Identify which cell holds the provided text, then report its [X, Y] central coordinate. 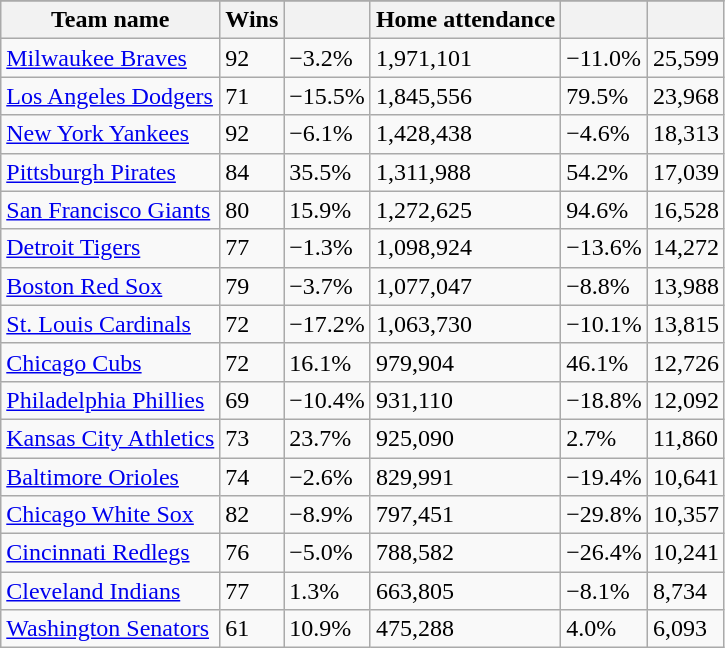
−10.4% [328, 400]
979,904 [465, 362]
23,968 [686, 96]
10,641 [686, 477]
1,063,730 [465, 324]
17,039 [686, 172]
San Francisco Giants [110, 210]
Washington Senators [110, 629]
Kansas City Athletics [110, 438]
788,582 [465, 553]
11,860 [686, 438]
46.1% [604, 362]
82 [252, 515]
10,357 [686, 515]
Pittsburgh Pirates [110, 172]
61 [252, 629]
76 [252, 553]
35.5% [328, 172]
829,991 [465, 477]
Baltimore Orioles [110, 477]
−29.8% [604, 515]
−8.9% [328, 515]
−8.8% [604, 286]
−26.4% [604, 553]
Cleveland Indians [110, 591]
1,077,047 [465, 286]
Detroit Tigers [110, 248]
14,272 [686, 248]
94.6% [604, 210]
8,734 [686, 591]
St. Louis Cardinals [110, 324]
Wins [252, 20]
−19.4% [604, 477]
663,805 [465, 591]
69 [252, 400]
12,092 [686, 400]
Chicago White Sox [110, 515]
10,241 [686, 553]
475,288 [465, 629]
New York Yankees [110, 134]
−4.6% [604, 134]
−3.7% [328, 286]
80 [252, 210]
−3.2% [328, 58]
79.5% [604, 96]
1,311,988 [465, 172]
797,451 [465, 515]
12,726 [686, 362]
13,815 [686, 324]
15.9% [328, 210]
25,599 [686, 58]
13,988 [686, 286]
71 [252, 96]
6,093 [686, 629]
16.1% [328, 362]
−11.0% [604, 58]
16,528 [686, 210]
1,845,556 [465, 96]
Home attendance [465, 20]
Team name [110, 20]
2.7% [604, 438]
23.7% [328, 438]
−6.1% [328, 134]
−17.2% [328, 324]
−8.1% [604, 591]
−1.3% [328, 248]
Chicago Cubs [110, 362]
−5.0% [328, 553]
−18.8% [604, 400]
Los Angeles Dodgers [110, 96]
−2.6% [328, 477]
Milwaukee Braves [110, 58]
1,272,625 [465, 210]
84 [252, 172]
79 [252, 286]
18,313 [686, 134]
−15.5% [328, 96]
1,098,924 [465, 248]
925,090 [465, 438]
1,428,438 [465, 134]
73 [252, 438]
Boston Red Sox [110, 286]
10.9% [328, 629]
−10.1% [604, 324]
−13.6% [604, 248]
54.2% [604, 172]
1.3% [328, 591]
Cincinnati Redlegs [110, 553]
1,971,101 [465, 58]
4.0% [604, 629]
Philadelphia Phillies [110, 400]
931,110 [465, 400]
74 [252, 477]
